Locate the cell with the specified text and output its (X, Y) center coordinate. 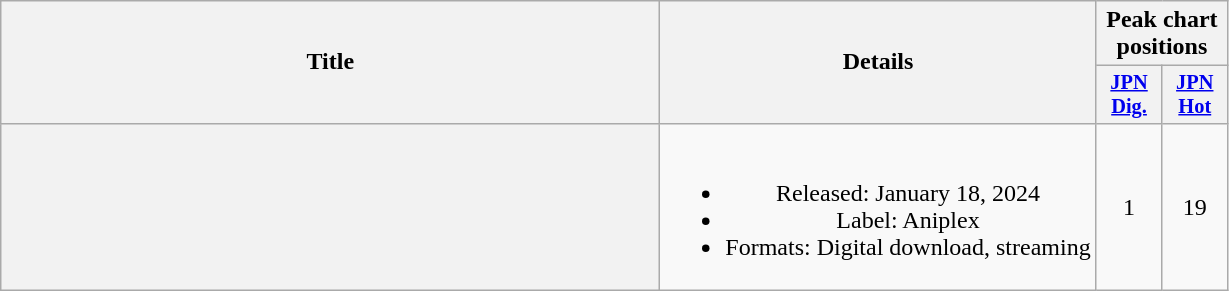
19 (1195, 206)
JPNHot (1195, 95)
1 (1129, 206)
Released: January 18, 2024Label: AniplexFormats: Digital download, streaming (878, 206)
Details (878, 62)
Title (330, 62)
Peak chart positions (1162, 34)
JPNDig. (1129, 95)
